Identify which cell holds the provided text, then report its [X, Y] central coordinate. 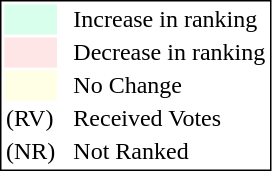
Increase in ranking [170, 19]
Received Votes [170, 119]
No Change [170, 85]
(NR) [30, 151]
(RV) [30, 119]
Not Ranked [170, 151]
Decrease in ranking [170, 53]
